Output the (X, Y) coordinate of the center of the cell containing the given text.  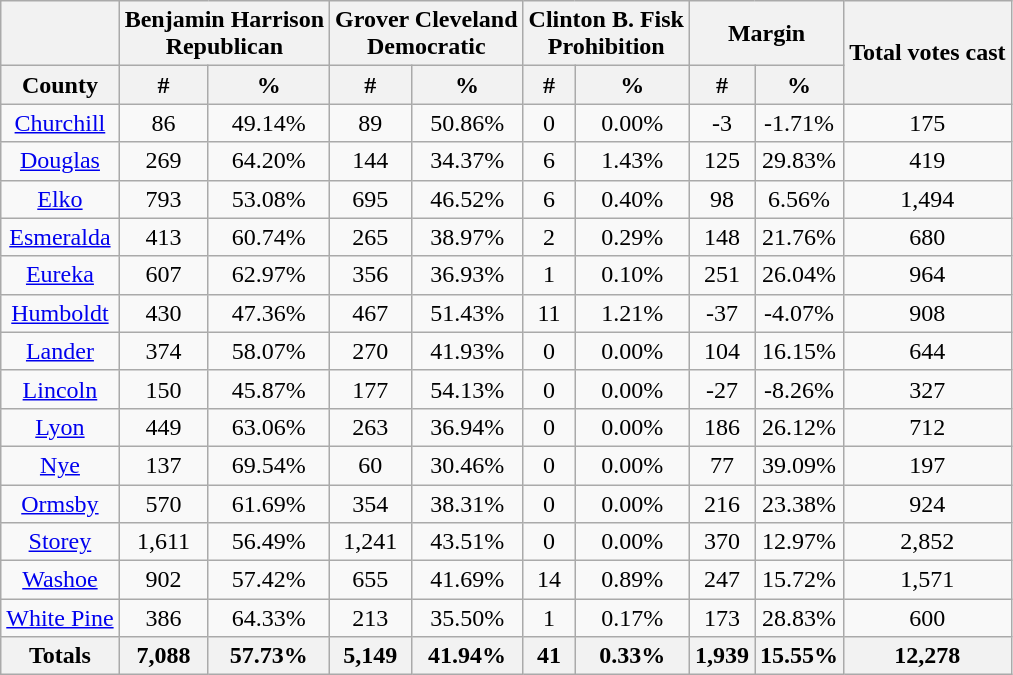
15.55% (800, 656)
908 (928, 313)
64.33% (269, 618)
327 (928, 389)
36.94% (467, 427)
144 (371, 161)
26.12% (800, 427)
Total votes cast (928, 52)
386 (164, 618)
Lander (60, 351)
46.52% (467, 199)
21.76% (800, 237)
419 (928, 161)
680 (928, 237)
712 (928, 427)
413 (164, 237)
0.17% (632, 618)
98 (722, 199)
38.31% (467, 503)
Eureka (60, 275)
902 (164, 580)
29.83% (800, 161)
2 (549, 237)
56.49% (269, 542)
61.69% (269, 503)
570 (164, 503)
Lyon (60, 427)
Lincoln (60, 389)
89 (371, 123)
150 (164, 389)
265 (371, 237)
137 (164, 465)
Douglas (60, 161)
35.50% (467, 618)
41 (549, 656)
51.43% (467, 313)
1,611 (164, 542)
Clinton B. FiskProhibition (606, 34)
Nye (60, 465)
263 (371, 427)
247 (722, 580)
41.93% (467, 351)
1.43% (632, 161)
County (60, 85)
Humboldt (60, 313)
57.42% (269, 580)
63.06% (269, 427)
-27 (722, 389)
1,241 (371, 542)
69.54% (269, 465)
467 (371, 313)
50.86% (467, 123)
430 (164, 313)
0.40% (632, 199)
-37 (722, 313)
644 (928, 351)
Totals (60, 656)
1,494 (928, 199)
26.04% (800, 275)
Margin (766, 34)
793 (164, 199)
655 (371, 580)
34.37% (467, 161)
197 (928, 465)
36.93% (467, 275)
12.97% (800, 542)
1.21% (632, 313)
-8.26% (800, 389)
Washoe (60, 580)
47.36% (269, 313)
175 (928, 123)
77 (722, 465)
53.08% (269, 199)
30.46% (467, 465)
58.07% (269, 351)
1,571 (928, 580)
216 (722, 503)
Grover ClevelandDemocratic (427, 34)
Storey (60, 542)
269 (164, 161)
Benjamin HarrisonRepublican (224, 34)
600 (928, 618)
White Pine (60, 618)
177 (371, 389)
213 (371, 618)
62.97% (269, 275)
28.83% (800, 618)
354 (371, 503)
251 (722, 275)
374 (164, 351)
6.56% (800, 199)
23.38% (800, 503)
54.13% (467, 389)
49.14% (269, 123)
41.94% (467, 656)
45.87% (269, 389)
924 (928, 503)
43.51% (467, 542)
-4.07% (800, 313)
Ormsby (60, 503)
0.33% (632, 656)
-3 (722, 123)
7,088 (164, 656)
964 (928, 275)
5,149 (371, 656)
60.74% (269, 237)
Elko (60, 199)
57.73% (269, 656)
Churchill (60, 123)
270 (371, 351)
64.20% (269, 161)
-1.71% (800, 123)
12,278 (928, 656)
Esmeralda (60, 237)
0.29% (632, 237)
125 (722, 161)
356 (371, 275)
41.69% (467, 580)
2,852 (928, 542)
11 (549, 313)
173 (722, 618)
38.97% (467, 237)
104 (722, 351)
0.89% (632, 580)
370 (722, 542)
14 (549, 580)
0.10% (632, 275)
39.09% (800, 465)
186 (722, 427)
15.72% (800, 580)
607 (164, 275)
449 (164, 427)
695 (371, 199)
148 (722, 237)
16.15% (800, 351)
60 (371, 465)
86 (164, 123)
1,939 (722, 656)
